Identify which cell holds the provided text, then report its (x, y) central coordinate. 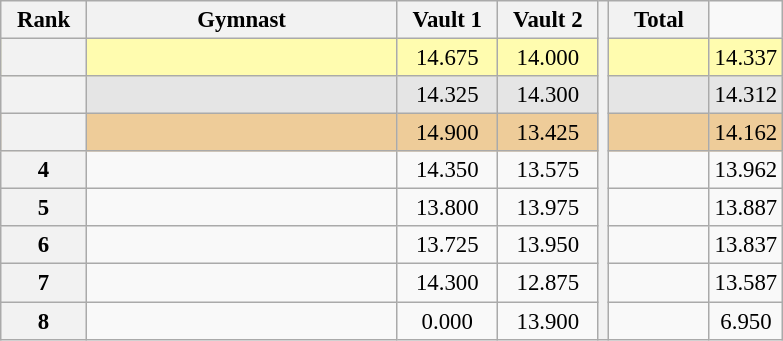
14.350 (448, 170)
13.962 (746, 170)
Gymnast (242, 20)
12.875 (548, 283)
8 (44, 321)
13.887 (746, 208)
13.837 (746, 245)
14.325 (448, 95)
13.950 (548, 245)
14.312 (746, 95)
7 (44, 283)
Rank (44, 20)
13.800 (448, 208)
Vault 1 (448, 20)
13.587 (746, 283)
14.000 (548, 58)
14.675 (448, 58)
13.425 (548, 133)
Total (660, 20)
6 (44, 245)
4 (44, 170)
14.900 (448, 133)
13.900 (548, 321)
14.337 (746, 58)
6.950 (746, 321)
5 (44, 208)
0.000 (448, 321)
13.725 (448, 245)
Vault 2 (548, 20)
13.975 (548, 208)
13.575 (548, 170)
14.162 (746, 133)
